Determine the (x, y) coordinate at the center of the cell enclosing the given text.  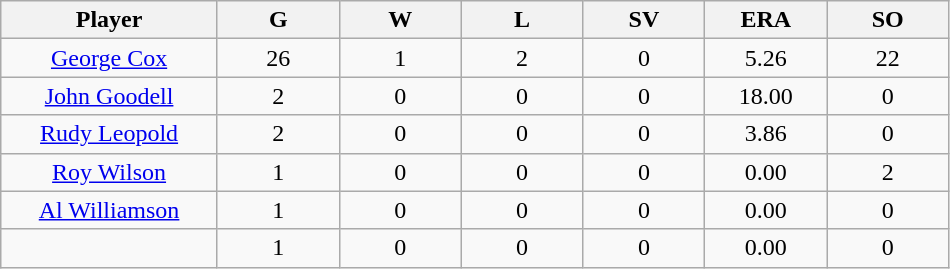
W (400, 20)
Player (110, 20)
John Goodell (110, 96)
SO (888, 20)
22 (888, 58)
26 (278, 58)
ERA (766, 20)
Al Williamson (110, 210)
SV (644, 20)
Roy Wilson (110, 172)
L (522, 20)
18.00 (766, 96)
George Cox (110, 58)
5.26 (766, 58)
3.86 (766, 134)
Rudy Leopold (110, 134)
G (278, 20)
